Search for the cell housing the specified text and yield its (x, y) center coordinate. 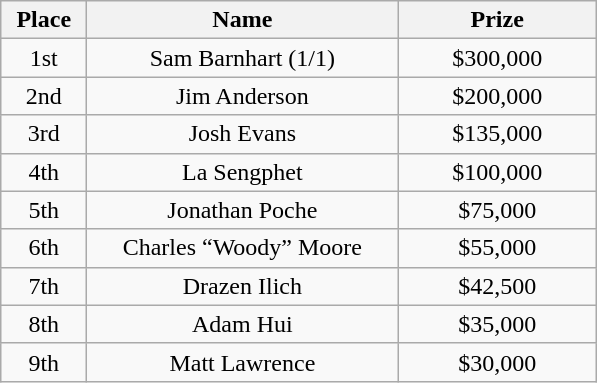
4th (44, 172)
$35,000 (498, 324)
Place (44, 20)
5th (44, 210)
Prize (498, 20)
$75,000 (498, 210)
Drazen Ilich (242, 286)
1st (44, 58)
Josh Evans (242, 134)
3rd (44, 134)
$55,000 (498, 248)
8th (44, 324)
7th (44, 286)
Matt Lawrence (242, 362)
Jonathan Poche (242, 210)
6th (44, 248)
$100,000 (498, 172)
$135,000 (498, 134)
9th (44, 362)
Jim Anderson (242, 96)
$200,000 (498, 96)
$300,000 (498, 58)
Name (242, 20)
La Sengphet (242, 172)
Adam Hui (242, 324)
$30,000 (498, 362)
Charles “Woody” Moore (242, 248)
2nd (44, 96)
$42,500 (498, 286)
Sam Barnhart (1/1) (242, 58)
